From the cell containing the given text, extract its center point as [X, Y] coordinate. 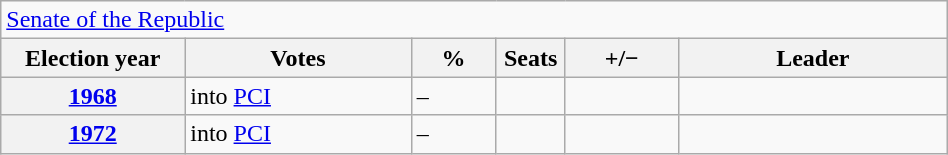
Election year [93, 58]
+/− [622, 58]
1968 [93, 96]
Senate of the Republic [474, 20]
% [454, 58]
Seats [530, 58]
1972 [93, 134]
Votes [298, 58]
Leader [812, 58]
